For the text-containing cell, return its midpoint in [X, Y] coordinate format. 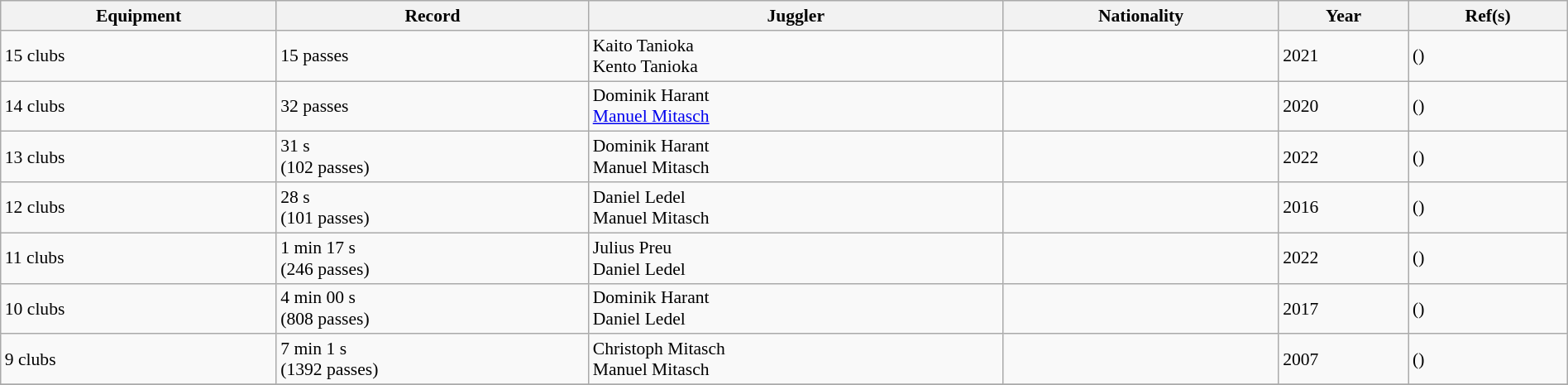
2017 [1343, 308]
Kaito TaniokaKento Tanioka [796, 56]
32 passes [432, 106]
15 clubs [139, 56]
2016 [1343, 207]
14 clubs [139, 106]
11 clubs [139, 258]
31 s(102 passes) [432, 157]
Julius PreuDaniel Ledel [796, 258]
2021 [1343, 56]
Ref(s) [1488, 16]
Nationality [1141, 16]
Equipment [139, 16]
12 clubs [139, 207]
Christoph MitaschManuel Mitasch [796, 359]
Dominik HarantDaniel Ledel [796, 308]
Year [1343, 16]
9 clubs [139, 359]
28 s(101 passes) [432, 207]
10 clubs [139, 308]
13 clubs [139, 157]
Daniel LedelManuel Mitasch [796, 207]
2020 [1343, 106]
Record [432, 16]
15 passes [432, 56]
4 min 00 s(808 passes) [432, 308]
1 min 17 s(246 passes) [432, 258]
2007 [1343, 359]
Juggler [796, 16]
7 min 1 s(1392 passes) [432, 359]
